Search for the cell housing the specified text and yield its [x, y] center coordinate. 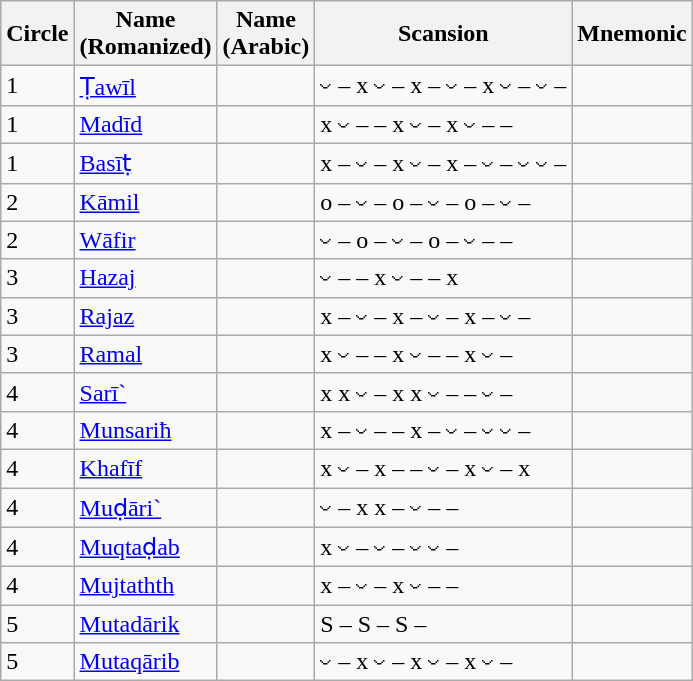
Mnemonic [632, 34]
Khafīf [146, 468]
x ⏑ – ⏑ – ⏑ ⏑ – [444, 547]
Hazaj [146, 278]
x ⏑ – – x ⏑ – x ⏑ – – [444, 124]
⏑ – x ⏑ – x – ⏑ – x ⏑ – ⏑ – [444, 86]
Name(Romanized) [146, 34]
Ramal [146, 354]
Wāfir [146, 240]
Madīd [146, 124]
Mujtathth [146, 586]
S – S – S – [444, 624]
o – ⏑ – o – ⏑ – o – ⏑ – [444, 202]
x x ⏑ – x x ⏑ – – ⏑ – [444, 392]
⏑ – – x ⏑ – – x [444, 278]
Kāmil [146, 202]
x – ⏑ – x – ⏑ – x – ⏑ – [444, 316]
x – ⏑ – x ⏑ – x – ⏑ – ⏑ ⏑ – [444, 163]
x – ⏑ – x ⏑ – – [444, 586]
Circle [38, 34]
Scansion [444, 34]
Mutaqārib [146, 662]
x ⏑ – – x ⏑ – – x ⏑ – [444, 354]
Muḍāri` [146, 508]
Basīṭ [146, 163]
Sarī` [146, 392]
Muqtaḍab [146, 547]
Mutadārik [146, 624]
Ṭawīl [146, 86]
x ⏑ – x – – ⏑ – x ⏑ – x [444, 468]
⏑ – x ⏑ – x ⏑ – x ⏑ – [444, 662]
Name(Arabic) [266, 34]
⏑ – o – ⏑ – o – ⏑ – – [444, 240]
x – ⏑ – – x – ⏑ – ⏑ ⏑ – [444, 430]
Munsariħ [146, 430]
⏑ – x x – ⏑ – – [444, 508]
Rajaz [146, 316]
